Determine the (x, y) coordinate at the center of the cell enclosing the given text.  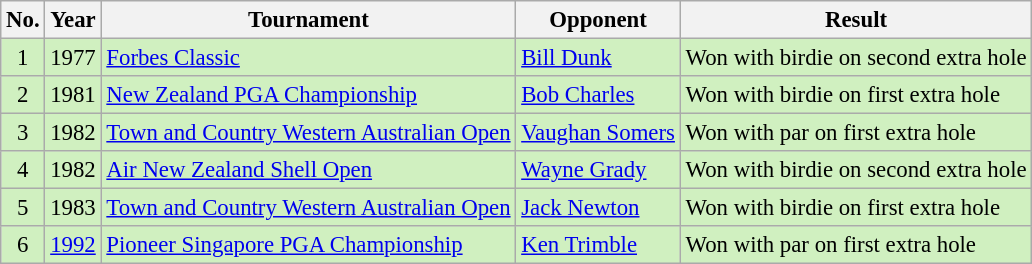
Jack Newton (598, 208)
Opponent (598, 20)
1 (23, 58)
Result (856, 20)
Forbes Classic (308, 58)
3 (23, 133)
6 (23, 245)
Ken Trimble (598, 245)
4 (23, 170)
1981 (73, 95)
1992 (73, 245)
Bill Dunk (598, 58)
No. (23, 20)
1977 (73, 58)
5 (23, 208)
1983 (73, 208)
2 (23, 95)
Pioneer Singapore PGA Championship (308, 245)
Bob Charles (598, 95)
Vaughan Somers (598, 133)
Year (73, 20)
Tournament (308, 20)
Wayne Grady (598, 170)
New Zealand PGA Championship (308, 95)
Air New Zealand Shell Open (308, 170)
